Return the (X, Y) coordinate for the center point of the cell that contains the specified text.  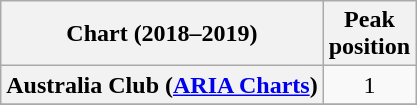
Australia Club (ARIA Charts) (162, 85)
Peakposition (369, 34)
1 (369, 85)
Chart (2018–2019) (162, 34)
